From the cell containing the given text, extract its center point as (x, y) coordinate. 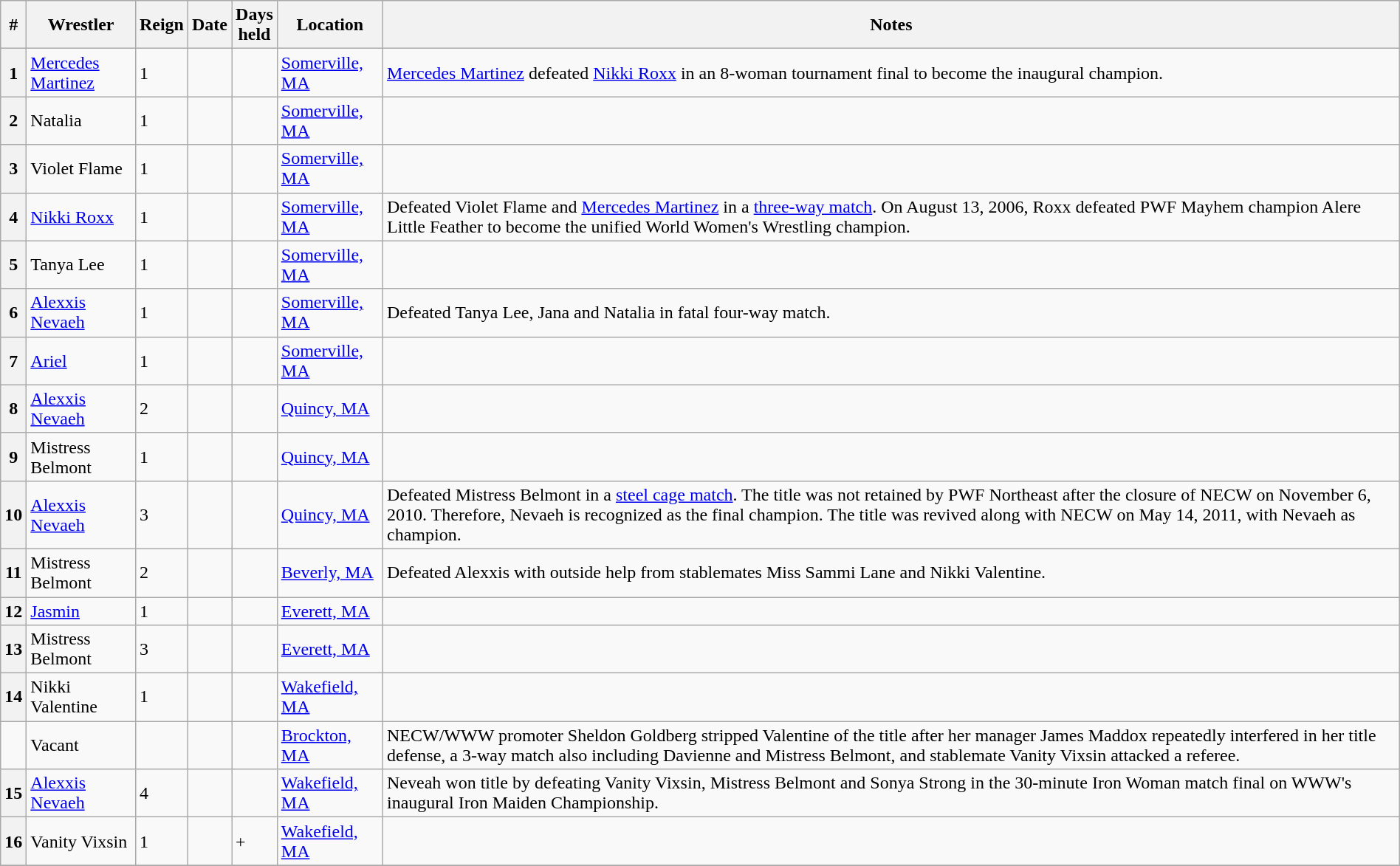
Notes (892, 25)
14 (13, 697)
Defeated Alexxis with outside help from stablemates Miss Sammi Lane and Nikki Valentine. (892, 573)
Location (329, 25)
Nikki Valentine (81, 697)
Brockton, MA (329, 746)
5 (13, 264)
Defeated Tanya Lee, Jana and Natalia in fatal four-way match. (892, 313)
12 (13, 611)
# (13, 25)
Mercedes Martinez (81, 72)
9 (13, 456)
Ariel (81, 360)
Vanity Vixsin (81, 842)
Vacant (81, 746)
6 (13, 313)
Natalia (81, 121)
Date (210, 25)
Tanya Lee (81, 264)
Mercedes Martinez defeated Nikki Roxx in an 8-woman tournament final to become the inaugural champion. (892, 72)
7 (13, 360)
13 (13, 650)
+ (255, 842)
Daysheld (255, 25)
Violet Flame (81, 168)
Nikki Roxx (81, 217)
Wrestler (81, 25)
11 (13, 573)
Reign (161, 25)
Beverly, MA (329, 573)
15 (13, 793)
8 (13, 409)
10 (13, 515)
Jasmin (81, 611)
16 (13, 842)
